From the cell containing the given text, extract its center point as (X, Y) coordinate. 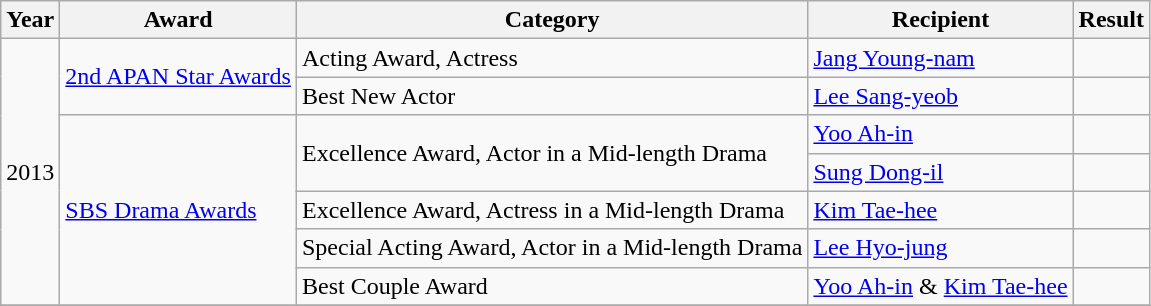
SBS Drama Awards (178, 210)
Sung Dong-il (940, 172)
Excellence Award, Actor in a Mid-length Drama (552, 153)
Award (178, 20)
Kim Tae-hee (940, 210)
Best New Actor (552, 96)
Recipient (940, 20)
Yoo Ah-in & Kim Tae-hee (940, 286)
Yoo Ah-in (940, 134)
Result (1111, 20)
2nd APAN Star Awards (178, 77)
2013 (30, 172)
Lee Hyo-jung (940, 248)
Jang Young-nam (940, 58)
Lee Sang-yeob (940, 96)
Special Acting Award, Actor in a Mid-length Drama (552, 248)
Category (552, 20)
Excellence Award, Actress in a Mid-length Drama (552, 210)
Year (30, 20)
Acting Award, Actress (552, 58)
Best Couple Award (552, 286)
